Return the [x, y] coordinate for the center point of the cell that contains the specified text.  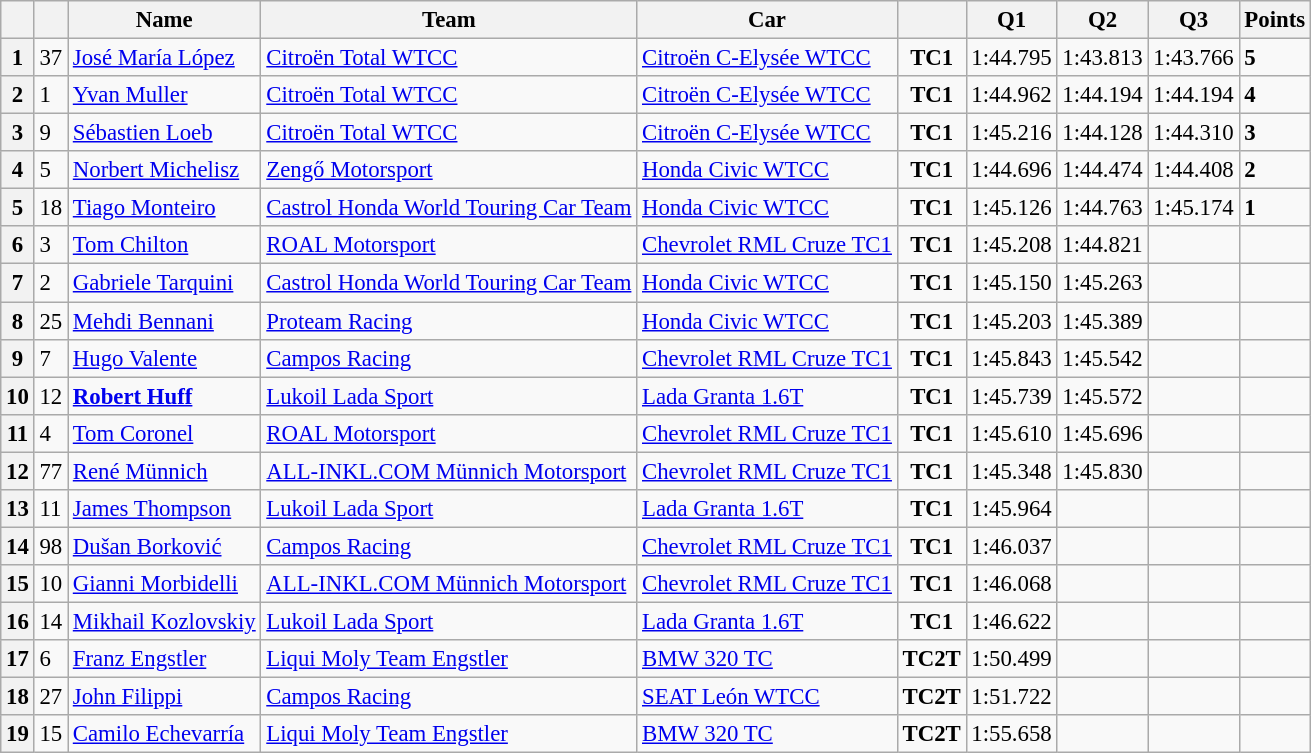
Proteam Racing [449, 321]
13 [18, 509]
Franz Engstler [164, 659]
Q1 [1012, 20]
1:55.658 [1012, 734]
1:45.203 [1012, 321]
Team [449, 20]
1:45.263 [1102, 283]
Points [1274, 20]
25 [50, 321]
1:45.739 [1012, 396]
1:45.208 [1012, 245]
Camilo Echevarría [164, 734]
Tom Chilton [164, 245]
Gianni Morbidelli [164, 584]
17 [18, 659]
Dušan Borković [164, 546]
1:44.821 [1102, 245]
Yvan Muller [164, 95]
1:44.408 [1194, 170]
1:44.128 [1102, 133]
Mehdi Bennani [164, 321]
Robert Huff [164, 396]
Gabriele Tarquini [164, 283]
1:43.813 [1102, 58]
1:45.348 [1012, 471]
1:46.037 [1012, 546]
77 [50, 471]
1:45.216 [1012, 133]
8 [18, 321]
16 [18, 621]
1:44.763 [1102, 208]
1:45.126 [1012, 208]
Tom Coronel [164, 433]
1:44.795 [1012, 58]
1:44.962 [1012, 95]
1:50.499 [1012, 659]
Sébastien Loeb [164, 133]
James Thompson [164, 509]
1:45.830 [1102, 471]
1:45.843 [1012, 358]
19 [18, 734]
1:46.068 [1012, 584]
1:45.572 [1102, 396]
1:45.696 [1102, 433]
Mikhail Kozlovskiy [164, 621]
1:43.766 [1194, 58]
1:45.964 [1012, 509]
37 [50, 58]
Norbert Michelisz [164, 170]
1:44.310 [1194, 133]
1:44.696 [1012, 170]
Car [768, 20]
1:45.610 [1012, 433]
Q2 [1102, 20]
1:46.622 [1012, 621]
1:45.389 [1102, 321]
Name [164, 20]
René Münnich [164, 471]
José María López [164, 58]
1:45.542 [1102, 358]
1:44.474 [1102, 170]
98 [50, 546]
Tiago Monteiro [164, 208]
1:45.150 [1012, 283]
1:45.174 [1194, 208]
SEAT León WTCC [768, 697]
Zengő Motorsport [449, 170]
1:51.722 [1012, 697]
Hugo Valente [164, 358]
27 [50, 697]
John Filippi [164, 697]
Q3 [1194, 20]
